Search for the cell housing the specified text and yield its [x, y] center coordinate. 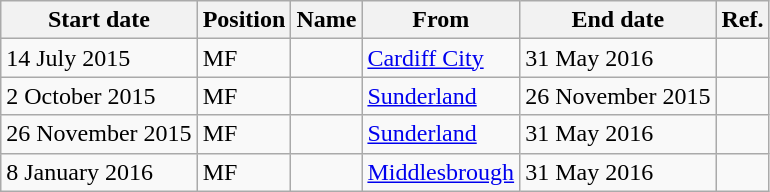
From [441, 20]
2 October 2015 [99, 96]
Cardiff City [441, 58]
Name [326, 20]
Position [244, 20]
Start date [99, 20]
8 January 2016 [99, 172]
End date [618, 20]
Ref. [742, 20]
Middlesbrough [441, 172]
14 July 2015 [99, 58]
